Capture the cell that displays the provided text and extract its (X, Y) central coordinate. 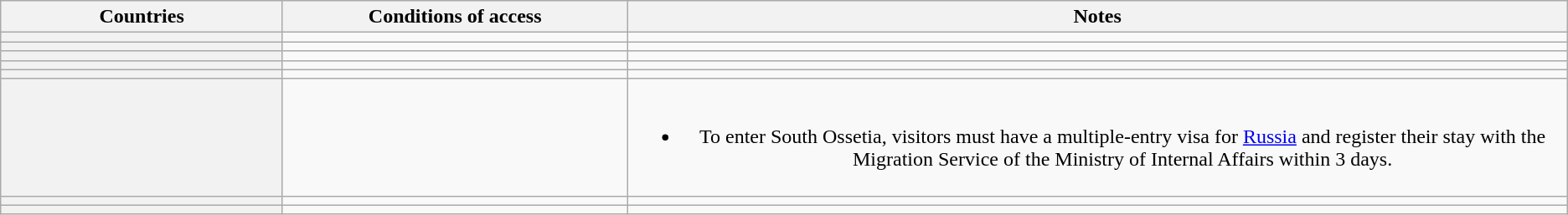
Countries (142, 17)
Notes (1097, 17)
Conditions of access (454, 17)
